From the cell containing the given text, extract its center point as (x, y) coordinate. 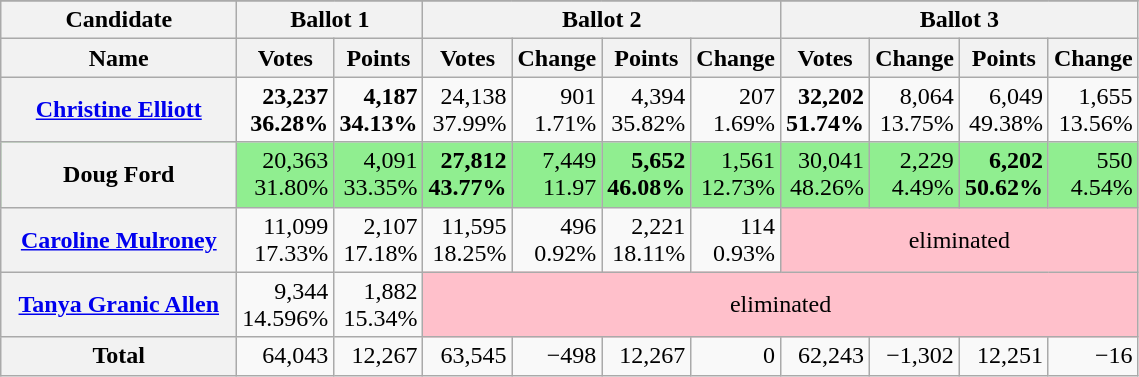
−16 (1093, 356)
6,04949.38% (1004, 110)
Doug Ford (119, 174)
1140.93% (736, 240)
0 (736, 356)
Ballot 1 (330, 20)
62,243 (826, 356)
27,81243.77% (468, 174)
1,65513.56% (1093, 110)
7,44911.97 (557, 174)
8,06413.75% (915, 110)
20,36331.80% (286, 174)
5,65246.08% (646, 174)
Ballot 2 (602, 20)
2,22118.11% (646, 240)
1,88215.34% (378, 304)
4,39435.82% (646, 110)
2071.69% (736, 110)
11,59518.25% (468, 240)
5504.54% (1093, 174)
4,18734.13% (378, 110)
24,13837.99% (468, 110)
6,20250.62% (1004, 174)
4960.92% (557, 240)
12,251 (1004, 356)
32,20251.74% (826, 110)
64,043 (286, 356)
Name (119, 58)
11,09917.33% (286, 240)
−498 (557, 356)
−1,302 (915, 356)
2,10717.18% (378, 240)
4,09133.35% (378, 174)
Total (119, 356)
30,04148.26% (826, 174)
2,2294.49% (915, 174)
9011.71% (557, 110)
9,34414.596% (286, 304)
23,23736.28% (286, 110)
Caroline Mulroney (119, 240)
Tanya Granic Allen (119, 304)
Christine Elliott (119, 110)
1,56112.73% (736, 174)
63,545 (468, 356)
Ballot 3 (960, 20)
Candidate (119, 20)
